Extract the (X, Y) coordinate from the center of the cell holding the provided text.  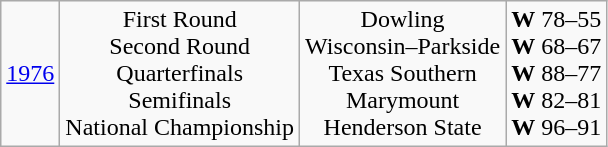
W 78–55W 68–67W 88–77W 82–81W 96–91 (556, 74)
First RoundSecond RoundQuarterfinalsSemifinalsNational Championship (180, 74)
DowlingWisconsin–ParksideTexas SouthernMarymountHenderson State (403, 74)
1976 (30, 74)
